Provide the (X, Y) coordinate of the cell's center where the given text is located.  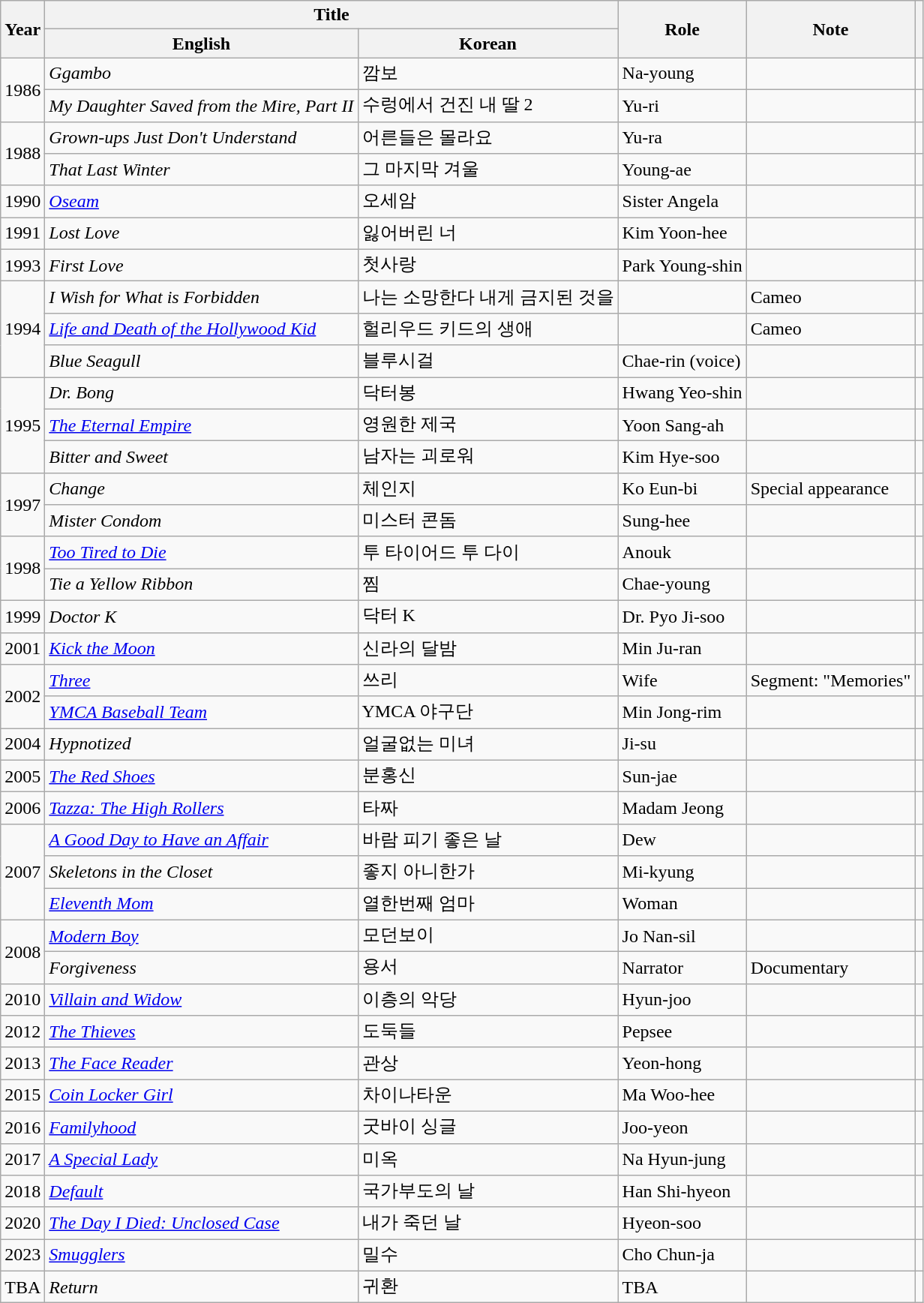
Yu-ri (682, 105)
Young-ae (682, 170)
Villain and Widow (201, 999)
The Red Shoes (201, 776)
Oseam (201, 201)
The Day I Died: Unclosed Case (201, 1223)
The Thieves (201, 1032)
Park Young-shin (682, 266)
Hyeon-soo (682, 1223)
I Wish for What is Forbidden (201, 297)
Return (201, 1287)
Ji-su (682, 744)
Blue Seagull (201, 362)
Bitter and Sweet (201, 458)
2017 (22, 1160)
어른들은 몰라요 (487, 138)
Yu-ra (682, 138)
YMCA Baseball Team (201, 713)
깜보 (487, 74)
잃어버린 너 (487, 234)
Kick the Moon (201, 648)
Lost Love (201, 234)
Modern Boy (201, 936)
Han Shi-hyeon (682, 1191)
2015 (22, 1095)
A Good Day to Have an Affair (201, 840)
Smugglers (201, 1256)
Year (22, 29)
내가 죽던 날 (487, 1223)
수렁에서 건진 내 딸 2 (487, 105)
Na Hyun-jung (682, 1160)
Ggambo (201, 74)
Narrator (682, 968)
Chae-young (682, 585)
그 마지막 겨울 (487, 170)
Anouk (682, 552)
남자는 괴로워 (487, 458)
1997 (22, 504)
Three (201, 681)
Grown-ups Just Don't Understand (201, 138)
2010 (22, 999)
Mi-kyung (682, 872)
First Love (201, 266)
Too Tired to Die (201, 552)
차이나타운 (487, 1095)
Pepsee (682, 1032)
귀환 (487, 1287)
Default (201, 1191)
Korean (487, 44)
2013 (22, 1064)
Dew (682, 840)
닥터봉 (487, 393)
Special appearance (831, 489)
타짜 (487, 809)
관상 (487, 1064)
용서 (487, 968)
1990 (22, 201)
YMCA 야구단 (487, 713)
열한번째 엄마 (487, 905)
미옥 (487, 1160)
Sister Angela (682, 201)
1995 (22, 425)
1986 (22, 90)
국가부도의 날 (487, 1191)
Hypnotized (201, 744)
2006 (22, 809)
2018 (22, 1191)
Mister Condom (201, 521)
Tie a Yellow Ribbon (201, 585)
블루시걸 (487, 362)
첫사랑 (487, 266)
헐리우드 키드의 생애 (487, 329)
Wife (682, 681)
1998 (22, 569)
That Last Winter (201, 170)
Yoon Sang-ah (682, 425)
Familyhood (201, 1127)
Tazza: The High Rollers (201, 809)
1994 (22, 329)
2023 (22, 1256)
Skeletons in the Closet (201, 872)
Na-young (682, 74)
굿바이 싱글 (487, 1127)
Note (831, 29)
Documentary (831, 968)
찜 (487, 585)
1999 (22, 617)
The Eternal Empire (201, 425)
Woman (682, 905)
2016 (22, 1127)
얼굴없는 미녀 (487, 744)
분홍신 (487, 776)
My Daughter Saved from the Mire, Part II (201, 105)
Title (331, 15)
Change (201, 489)
2002 (22, 696)
2001 (22, 648)
밀수 (487, 1256)
Kim Yoon-hee (682, 234)
Hyun-joo (682, 999)
Sun-jae (682, 776)
Life and Death of the Hollywood Kid (201, 329)
Dr. Pyo Ji-soo (682, 617)
2007 (22, 872)
Kim Hye-soo (682, 458)
Eleventh Mom (201, 905)
바람 피기 좋은 날 (487, 840)
영원한 제국 (487, 425)
Role (682, 29)
Coin Locker Girl (201, 1095)
Ma Woo-hee (682, 1095)
Joo-yeon (682, 1127)
2020 (22, 1223)
Segment: "Memories" (831, 681)
미스터 콘돔 (487, 521)
2008 (22, 951)
1988 (22, 153)
이층의 악당 (487, 999)
A Special Lady (201, 1160)
닥터 K (487, 617)
The Face Reader (201, 1064)
Dr. Bong (201, 393)
신라의 달밤 (487, 648)
도둑들 (487, 1032)
투 타이어드 투 다이 (487, 552)
Ko Eun-bi (682, 489)
English (201, 44)
1993 (22, 266)
2005 (22, 776)
Hwang Yeo-shin (682, 393)
1991 (22, 234)
2012 (22, 1032)
좋지 아니한가 (487, 872)
2004 (22, 744)
Min Jong-rim (682, 713)
Cho Chun-ja (682, 1256)
Jo Nan-sil (682, 936)
Yeon-hong (682, 1064)
오세암 (487, 201)
Sung-hee (682, 521)
Madam Jeong (682, 809)
Forgiveness (201, 968)
나는 소망한다 내게 금지된 것을 (487, 297)
Doctor K (201, 617)
Min Ju-ran (682, 648)
쓰리 (487, 681)
Chae-rin (voice) (682, 362)
모던보이 (487, 936)
체인지 (487, 489)
